Locate the cell with the specified text and output its [x, y] center coordinate. 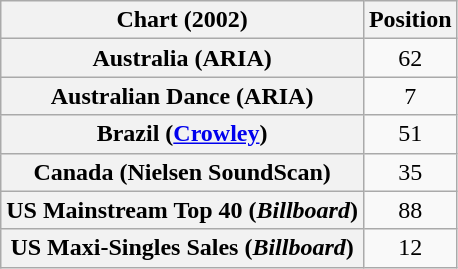
12 [410, 248]
Chart (2002) [182, 20]
Canada (Nielsen SoundScan) [182, 172]
US Maxi-Singles Sales (Billboard) [182, 248]
7 [410, 96]
51 [410, 134]
Position [410, 20]
35 [410, 172]
88 [410, 210]
Australian Dance (ARIA) [182, 96]
Brazil (Crowley) [182, 134]
62 [410, 58]
Australia (ARIA) [182, 58]
US Mainstream Top 40 (Billboard) [182, 210]
